Return the (X, Y) coordinate for the center point of the cell that contains the specified text.  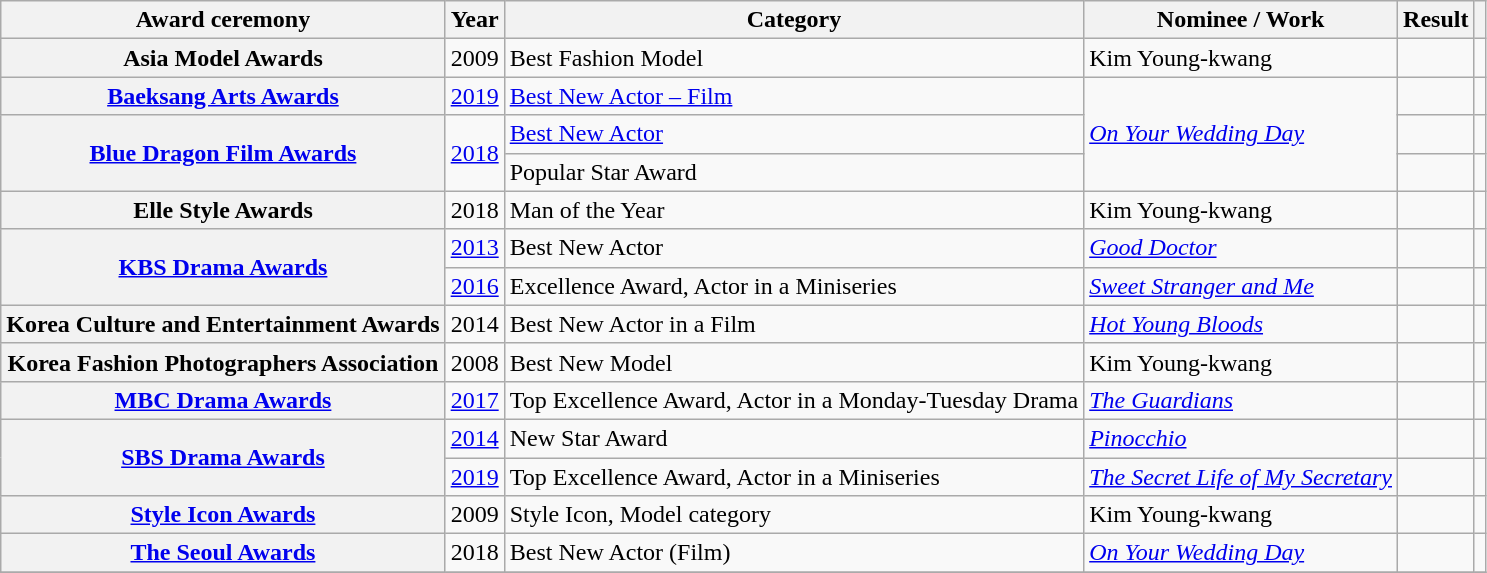
Excellence Award, Actor in a Miniseries (794, 286)
Top Excellence Award, Actor in a Monday-Tuesday Drama (794, 400)
Category (794, 20)
Asia Model Awards (223, 58)
Best New Actor – Film (794, 96)
Top Excellence Award, Actor in a Miniseries (794, 477)
Pinocchio (1241, 438)
Best Fashion Model (794, 58)
Hot Young Bloods (1241, 324)
The Secret Life of My Secretary (1241, 477)
2008 (474, 362)
Award ceremony (223, 20)
2017 (474, 400)
Result (1436, 20)
Korea Culture and Entertainment Awards (223, 324)
Popular Star Award (794, 172)
New Star Award (794, 438)
Baeksang Arts Awards (223, 96)
Best New Model (794, 362)
Elle Style Awards (223, 210)
Year (474, 20)
Best New Actor (Film) (794, 553)
Blue Dragon Film Awards (223, 153)
Good Doctor (1241, 248)
Style Icon Awards (223, 515)
Korea Fashion Photographers Association (223, 362)
Sweet Stranger and Me (1241, 286)
2016 (474, 286)
The Guardians (1241, 400)
KBS Drama Awards (223, 267)
Nominee / Work (1241, 20)
The Seoul Awards (223, 553)
MBC Drama Awards (223, 400)
2013 (474, 248)
Man of the Year (794, 210)
Best New Actor in a Film (794, 324)
SBS Drama Awards (223, 457)
Style Icon, Model category (794, 515)
